Search for the cell housing the specified text and yield its (x, y) center coordinate. 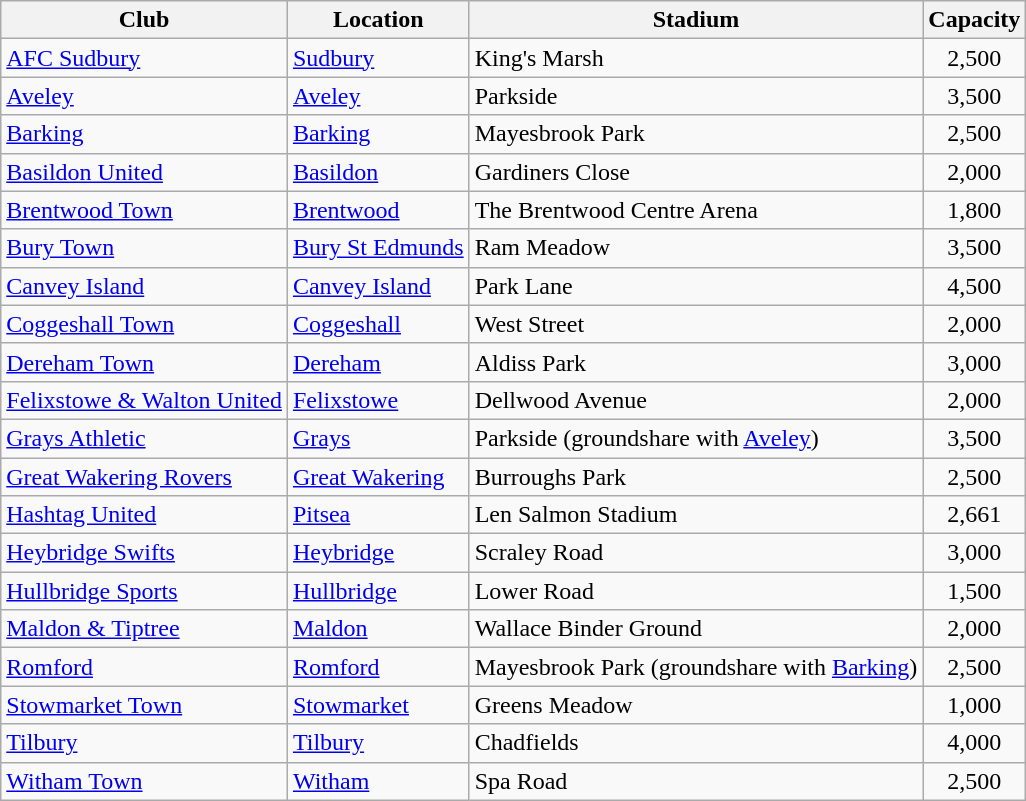
Spa Road (696, 781)
Capacity (974, 20)
1,000 (974, 705)
Bury Town (144, 248)
Hashtag United (144, 515)
The Brentwood Centre Arena (696, 210)
Felixstowe (378, 400)
Brentwood (378, 210)
2,661 (974, 515)
Heybridge (378, 553)
4,500 (974, 286)
Great Wakering (378, 477)
Ram Meadow (696, 248)
Hullbridge (378, 591)
West Street (696, 324)
Burroughs Park (696, 477)
Stowmarket Town (144, 705)
Grays Athletic (144, 438)
Grays (378, 438)
Wallace Binder Ground (696, 629)
Great Wakering Rovers (144, 477)
Basildon United (144, 172)
Maldon (378, 629)
Maldon & Tiptree (144, 629)
Sudbury (378, 58)
Witham (378, 781)
AFC Sudbury (144, 58)
Club (144, 20)
Scraley Road (696, 553)
Mayesbrook Park (groundshare with Barking) (696, 667)
Aldiss Park (696, 362)
Greens Meadow (696, 705)
Dereham (378, 362)
Parkside (groundshare with Aveley) (696, 438)
King's Marsh (696, 58)
Heybridge Swifts (144, 553)
Basildon (378, 172)
Dellwood Avenue (696, 400)
Witham Town (144, 781)
Stadium (696, 20)
Bury St Edmunds (378, 248)
Gardiners Close (696, 172)
Dereham Town (144, 362)
Mayesbrook Park (696, 134)
Parkside (696, 96)
Park Lane (696, 286)
Coggeshall (378, 324)
Hullbridge Sports (144, 591)
1,800 (974, 210)
1,500 (974, 591)
Len Salmon Stadium (696, 515)
Stowmarket (378, 705)
Coggeshall Town (144, 324)
Brentwood Town (144, 210)
Location (378, 20)
Lower Road (696, 591)
Pitsea (378, 515)
Felixstowe & Walton United (144, 400)
Chadfields (696, 743)
4,000 (974, 743)
